Determine the [X, Y] coordinate at the center of the cell enclosing the given text.  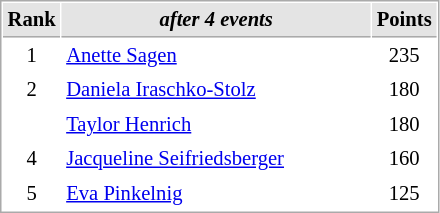
2 [32, 90]
1 [32, 56]
Anette Sagen [216, 56]
after 4 events [216, 20]
Eva Pinkelnig [216, 194]
Taylor Henrich [216, 124]
4 [32, 158]
Rank [32, 20]
160 [404, 158]
235 [404, 56]
125 [404, 194]
Points [404, 20]
Jacqueline Seifriedsberger [216, 158]
5 [32, 194]
Daniela Iraschko-Stolz [216, 90]
